Identify which cell holds the provided text, then report its [x, y] central coordinate. 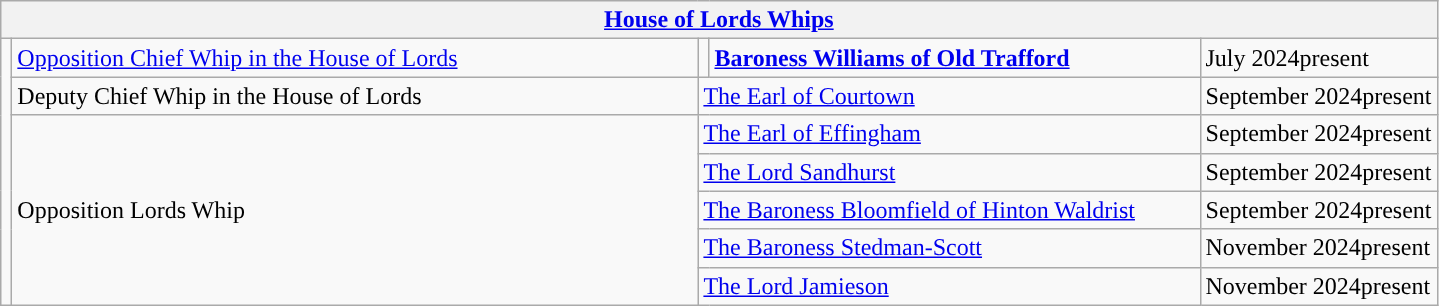
Opposition Lords Whip [355, 210]
Opposition Chief Whip in the House of Lords [355, 58]
The Baroness Bloomfield of Hinton Waldrist [949, 210]
The Earl of Effingham [949, 134]
The Baroness Stedman-Scott [949, 248]
The Lord Sandhurst [949, 172]
The Earl of Courtown [949, 96]
Deputy Chief Whip in the House of Lords [355, 96]
Baroness Williams of Old Trafford [954, 58]
July 2024present [1318, 58]
House of Lords Whips [719, 20]
The Lord Jamieson [949, 286]
